From the cell containing the given text, extract its center point as (x, y) coordinate. 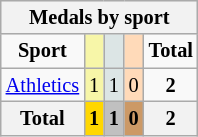
Sport (42, 51)
Athletics (42, 85)
Medals by sport (100, 17)
